Provide the (x, y) coordinate of the cell's center where the given text is located.  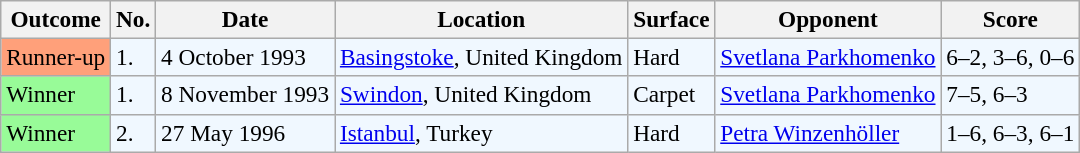
2. (134, 133)
Runner-up (56, 57)
8 November 1993 (246, 95)
Outcome (56, 19)
Swindon, United Kingdom (482, 95)
Score (1010, 19)
Istanbul, Turkey (482, 133)
Basingstoke, United Kingdom (482, 57)
4 October 1993 (246, 57)
7–5, 6–3 (1010, 95)
Opponent (828, 19)
Surface (672, 19)
No. (134, 19)
1–6, 6–3, 6–1 (1010, 133)
Location (482, 19)
6–2, 3–6, 0–6 (1010, 57)
27 May 1996 (246, 133)
Date (246, 19)
Carpet (672, 95)
Petra Winzenhöller (828, 133)
